Determine the [X, Y] coordinate at the center of the cell enclosing the given text.  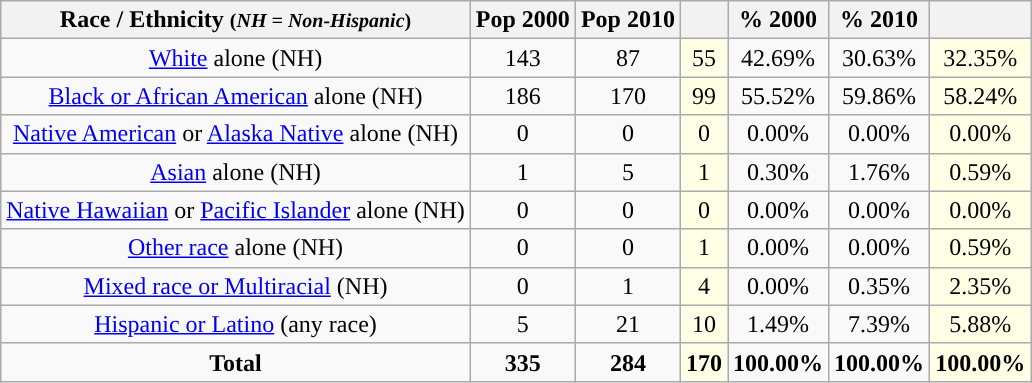
143 [522, 58]
Mixed race or Multiracial (NH) [236, 286]
% 2010 [880, 20]
Native American or Alaska Native alone (NH) [236, 134]
Race / Ethnicity (NH = Non-Hispanic) [236, 20]
55 [704, 58]
59.86% [880, 96]
7.39% [880, 324]
Pop 2000 [522, 20]
21 [628, 324]
% 2000 [778, 20]
Total [236, 362]
32.35% [980, 58]
87 [628, 58]
White alone (NH) [236, 58]
Native Hawaiian or Pacific Islander alone (NH) [236, 210]
1.76% [880, 172]
Pop 2010 [628, 20]
1.49% [778, 324]
Asian alone (NH) [236, 172]
42.69% [778, 58]
4 [704, 286]
0.35% [880, 286]
Black or African American alone (NH) [236, 96]
5.88% [980, 324]
335 [522, 362]
0.30% [778, 172]
10 [704, 324]
284 [628, 362]
99 [704, 96]
Other race alone (NH) [236, 248]
186 [522, 96]
2.35% [980, 286]
30.63% [880, 58]
Hispanic or Latino (any race) [236, 324]
55.52% [778, 96]
58.24% [980, 96]
